For the text-containing cell, return its midpoint in (x, y) coordinate format. 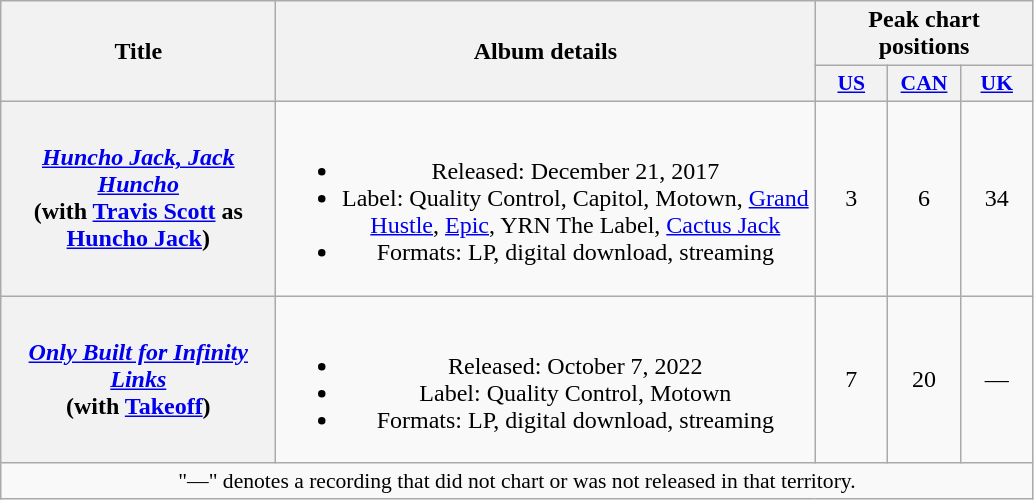
US (852, 84)
UK (996, 84)
— (996, 380)
"—" denotes a recording that did not chart or was not released in that territory. (517, 481)
CAN (924, 84)
6 (924, 198)
Huncho Jack, Jack Huncho(with Travis Scott as Huncho Jack) (138, 198)
Peak chart positions (924, 34)
7 (852, 380)
Title (138, 52)
3 (852, 198)
20 (924, 380)
Album details (546, 52)
Only Built for Infinity Links(with Takeoff) (138, 380)
Released: October 7, 2022Label: Quality Control, MotownFormats: LP, digital download, streaming (546, 380)
34 (996, 198)
